Locate the cell with the specified text and output its (x, y) center coordinate. 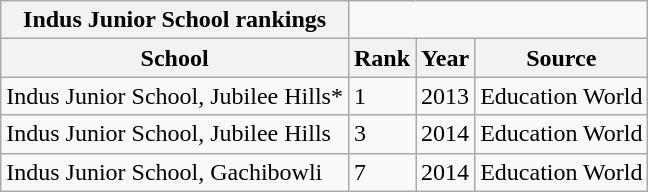
2013 (446, 96)
Indus Junior School rankings (175, 20)
Indus Junior School, Jubilee Hills (175, 134)
3 (382, 134)
Indus Junior School, Jubilee Hills* (175, 96)
School (175, 58)
1 (382, 96)
Rank (382, 58)
Year (446, 58)
Source (562, 58)
7 (382, 172)
Indus Junior School, Gachibowli (175, 172)
